Search for the cell housing the specified text and yield its (X, Y) center coordinate. 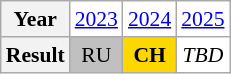
2023 (96, 19)
2025 (202, 19)
RU (96, 55)
2024 (150, 19)
Result (36, 55)
CH (150, 55)
Year (36, 19)
TBD (202, 55)
